Pinpoint the cell where the given text exists, returning its (x, y) midpoint coordinate. 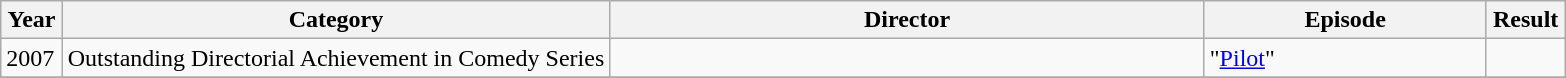
Year (32, 20)
Episode (1345, 20)
Result (1526, 20)
Director (908, 20)
Category (336, 20)
2007 (32, 58)
"Pilot" (1345, 58)
Outstanding Directorial Achievement in Comedy Series (336, 58)
